Search for the cell housing the specified text and yield its [X, Y] center coordinate. 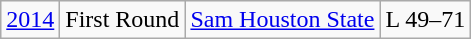
2014 [30, 20]
First Round [122, 20]
Sam Houston State [282, 20]
L 49–71 [426, 20]
